Search for the cell housing the specified text and yield its [X, Y] center coordinate. 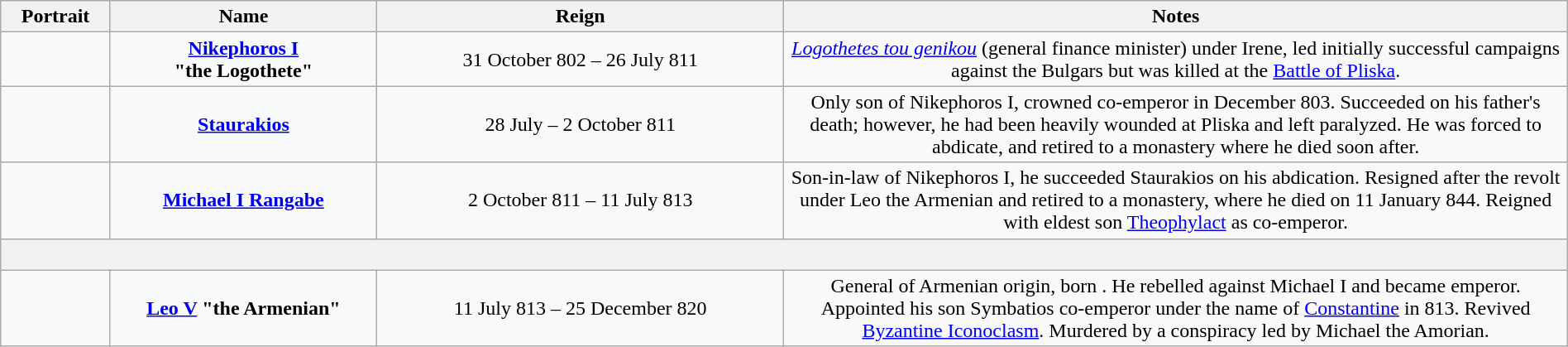
Reign [581, 17]
Name [243, 17]
28 July – 2 October 811 [581, 124]
Notes [1176, 17]
Nikephoros I"the Logothete" [243, 60]
Staurakios [243, 124]
11 July 813 – 25 December 820 [581, 308]
Portrait [56, 17]
Leo V "the Armenian" [243, 308]
2 October 811 – 11 July 813 [581, 200]
31 October 802 – 26 July 811 [581, 60]
Michael I Rangabe [243, 200]
